Identify which cell holds the provided text, then report its [X, Y] central coordinate. 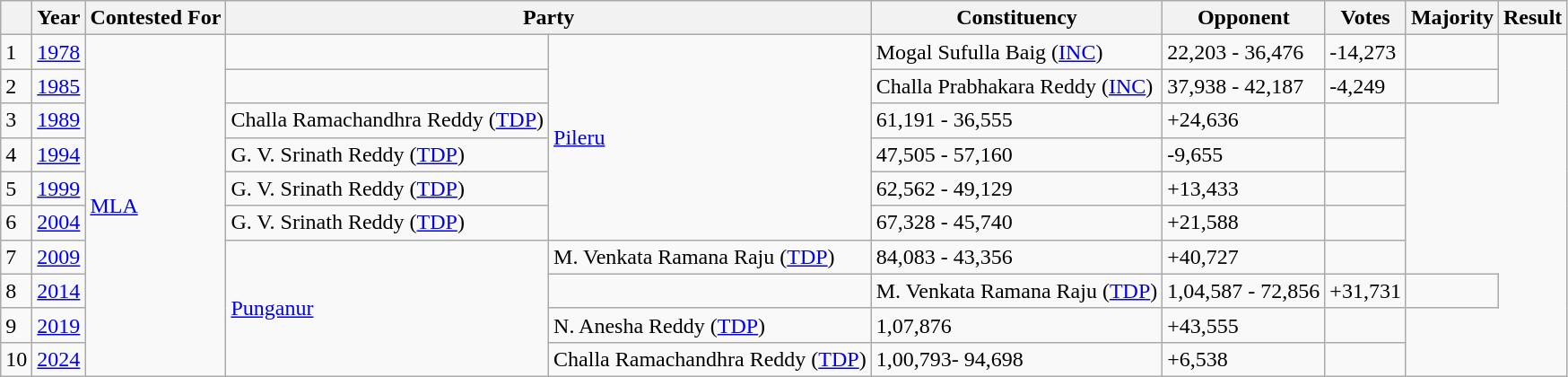
62,562 - 49,129 [1017, 188]
Punganur [388, 308]
-14,273 [1365, 52]
9 [16, 325]
1,00,793- 94,698 [1017, 359]
2004 [59, 223]
+13,433 [1243, 188]
84,083 - 43,356 [1017, 257]
Party [549, 18]
+31,731 [1365, 291]
Result [1532, 18]
2 [16, 86]
6 [16, 223]
1999 [59, 188]
1,07,876 [1017, 325]
61,191 - 36,555 [1017, 120]
2019 [59, 325]
1989 [59, 120]
10 [16, 359]
2009 [59, 257]
1978 [59, 52]
+24,636 [1243, 120]
+6,538 [1243, 359]
5 [16, 188]
Votes [1365, 18]
47,505 - 57,160 [1017, 154]
1985 [59, 86]
67,328 - 45,740 [1017, 223]
-4,249 [1365, 86]
37,938 - 42,187 [1243, 86]
Year [59, 18]
Contested For [156, 18]
+40,727 [1243, 257]
1,04,587 - 72,856 [1243, 291]
Challa Prabhakara Reddy (INC) [1017, 86]
7 [16, 257]
MLA [156, 206]
Constituency [1017, 18]
Opponent [1243, 18]
Mogal Sufulla Baig (INC) [1017, 52]
+21,588 [1243, 223]
8 [16, 291]
+43,555 [1243, 325]
Majority [1451, 18]
1994 [59, 154]
-9,655 [1243, 154]
3 [16, 120]
2014 [59, 291]
2024 [59, 359]
Pileru [710, 137]
1 [16, 52]
4 [16, 154]
22,203 - 36,476 [1243, 52]
N. Anesha Reddy (TDP) [710, 325]
